Return the (x, y) coordinate for the center point of the cell that contains the specified text.  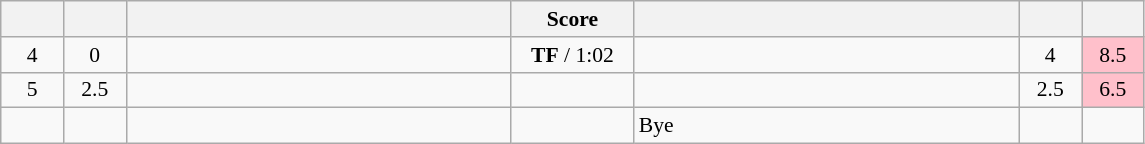
8.5 (1114, 55)
0 (94, 55)
Score (572, 19)
5 (32, 90)
6.5 (1114, 90)
TF / 1:02 (572, 55)
Bye (826, 126)
